Detect which cell encompasses the target text, then output its [X, Y] center coordinate. 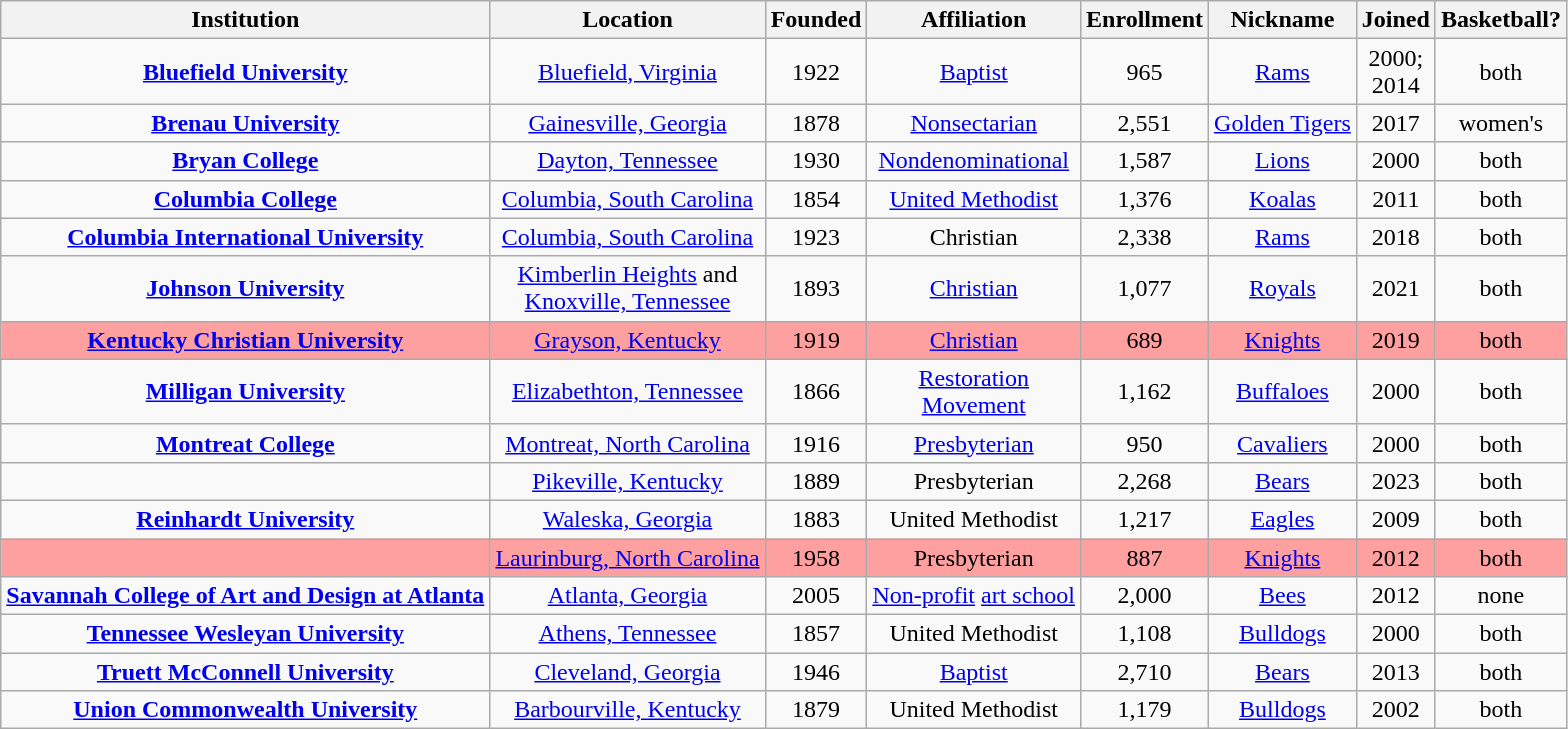
689 [1145, 340]
Atlanta, Georgia [628, 596]
Columbia International University [246, 237]
2000;2014 [1396, 72]
Savannah College of Art and Design at Atlanta [246, 596]
Golden Tigers [1283, 123]
Milligan University [246, 392]
1,587 [1145, 161]
2017 [1396, 123]
Reinhardt University [246, 519]
Kentucky Christian University [246, 340]
Nonsectarian [974, 123]
Nickname [1283, 20]
Non-profit art school [974, 596]
Buffaloes [1283, 392]
1878 [816, 123]
1,217 [1145, 519]
Cleveland, Georgia [628, 672]
Pikeville, Kentucky [628, 481]
2021 [1396, 288]
Enrollment [1145, 20]
none [1500, 596]
Tennessee Wesleyan University [246, 634]
Bluefield University [246, 72]
Montreat, North Carolina [628, 443]
2,551 [1145, 123]
1958 [816, 557]
Nondenominational [974, 161]
2,710 [1145, 672]
Gainesville, Georgia [628, 123]
Athens, Tennessee [628, 634]
Kimberlin Heights andKnoxville, Tennessee [628, 288]
Bluefield, Virginia [628, 72]
Brenau University [246, 123]
1883 [816, 519]
1923 [816, 237]
1,162 [1145, 392]
Affiliation [974, 20]
Eagles [1283, 519]
2018 [1396, 237]
1857 [816, 634]
Grayson, Kentucky [628, 340]
1879 [816, 710]
Dayton, Tennessee [628, 161]
Koalas [1283, 199]
Barbourville, Kentucky [628, 710]
1,077 [1145, 288]
1,179 [1145, 710]
965 [1145, 72]
950 [1145, 443]
2009 [1396, 519]
1866 [816, 392]
Basketball? [1500, 20]
1,376 [1145, 199]
2011 [1396, 199]
Bees [1283, 596]
2005 [816, 596]
Institution [246, 20]
Lions [1283, 161]
RestorationMovement [974, 392]
Columbia College [246, 199]
Union Commonwealth University [246, 710]
Cavaliers [1283, 443]
2002 [1396, 710]
2013 [1396, 672]
Laurinburg, North Carolina [628, 557]
1919 [816, 340]
Johnson University [246, 288]
Royals [1283, 288]
Founded [816, 20]
1946 [816, 672]
women's [1500, 123]
2023 [1396, 481]
Truett McConnell University [246, 672]
Elizabethton, Tennessee [628, 392]
2,268 [1145, 481]
887 [1145, 557]
2,338 [1145, 237]
1889 [816, 481]
Montreat College [246, 443]
Waleska, Georgia [628, 519]
1922 [816, 72]
Bryan College [246, 161]
2019 [1396, 340]
1,108 [1145, 634]
1916 [816, 443]
1854 [816, 199]
Joined [1396, 20]
Location [628, 20]
2,000 [1145, 596]
1893 [816, 288]
1930 [816, 161]
